Determine the (x, y) coordinate at the center of the cell enclosing the given text.  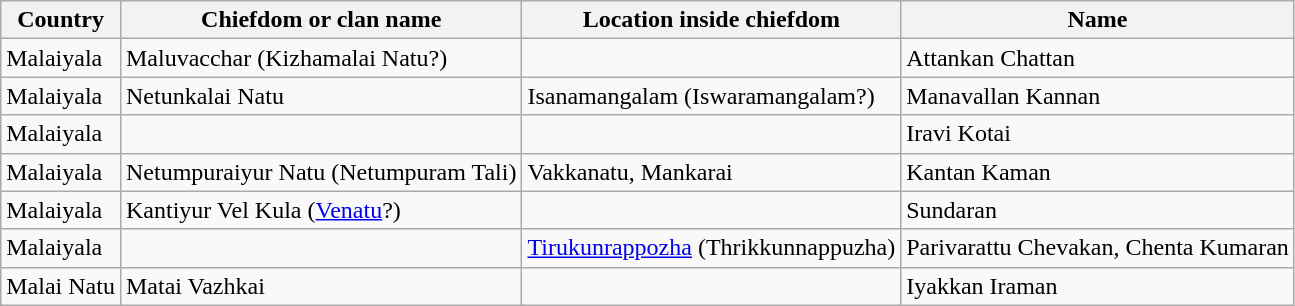
Iyakkan Iraman (1098, 286)
Isanamangalam (Iswaramangalam?) (712, 96)
Iravi Kotai (1098, 134)
Kantiyur Vel Kula (Venatu?) (321, 210)
Chiefdom or clan name (321, 20)
Parivarattu Chevakan, Chenta Kumaran (1098, 248)
Netunkalai Natu (321, 96)
Malai Natu (61, 286)
Maluvacchar (Kizhamalai Natu?) (321, 58)
Country (61, 20)
Vakkanatu, Mankarai (712, 172)
Sundaran (1098, 210)
Manavallan Kannan (1098, 96)
Netumpuraiyur Natu (Netumpuram Tali) (321, 172)
Matai Vazhkai (321, 286)
Name (1098, 20)
Location inside chiefdom (712, 20)
Kantan Kaman (1098, 172)
Tirukunrappozha (Thrikkunnappuzha) (712, 248)
Attankan Chattan (1098, 58)
